Locate the cell with the specified text and output its (x, y) center coordinate. 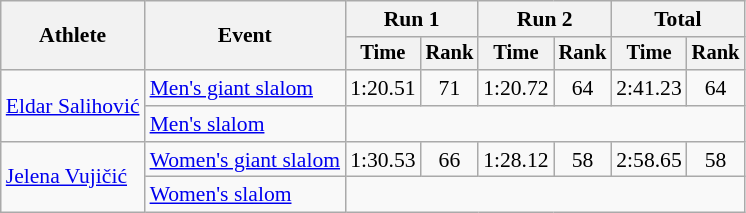
66 (450, 160)
1:28.12 (516, 160)
1:20.72 (516, 88)
Athlete (73, 36)
Run 2 (544, 19)
1:20.51 (382, 88)
Men's slalom (246, 124)
2:41.23 (648, 88)
Total (678, 19)
Women's giant slalom (246, 160)
Event (246, 36)
1:30.53 (382, 160)
Run 1 (412, 19)
71 (450, 88)
Women's slalom (246, 195)
Men's giant slalom (246, 88)
Eldar Salihović (73, 106)
2:58.65 (648, 160)
Jelena Vujičić (73, 178)
